Provide the (X, Y) coordinate of the cell's center where the given text is located.  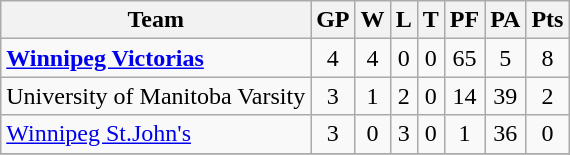
36 (506, 134)
Team (156, 20)
PF (464, 20)
Winnipeg St.John's (156, 134)
14 (464, 96)
T (430, 20)
L (404, 20)
Winnipeg Victorias (156, 58)
PA (506, 20)
39 (506, 96)
University of Manitoba Varsity (156, 96)
8 (548, 58)
Pts (548, 20)
GP (333, 20)
W (372, 20)
5 (506, 58)
65 (464, 58)
